Pinpoint the cell where the given text exists, returning its [X, Y] midpoint coordinate. 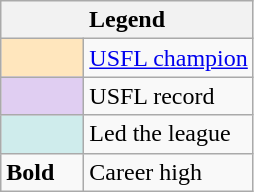
USFL record [169, 96]
Led the league [169, 134]
Career high [169, 172]
Legend [128, 20]
USFL champion [169, 58]
Bold [42, 172]
